Locate the cell with the specified text and output its [x, y] center coordinate. 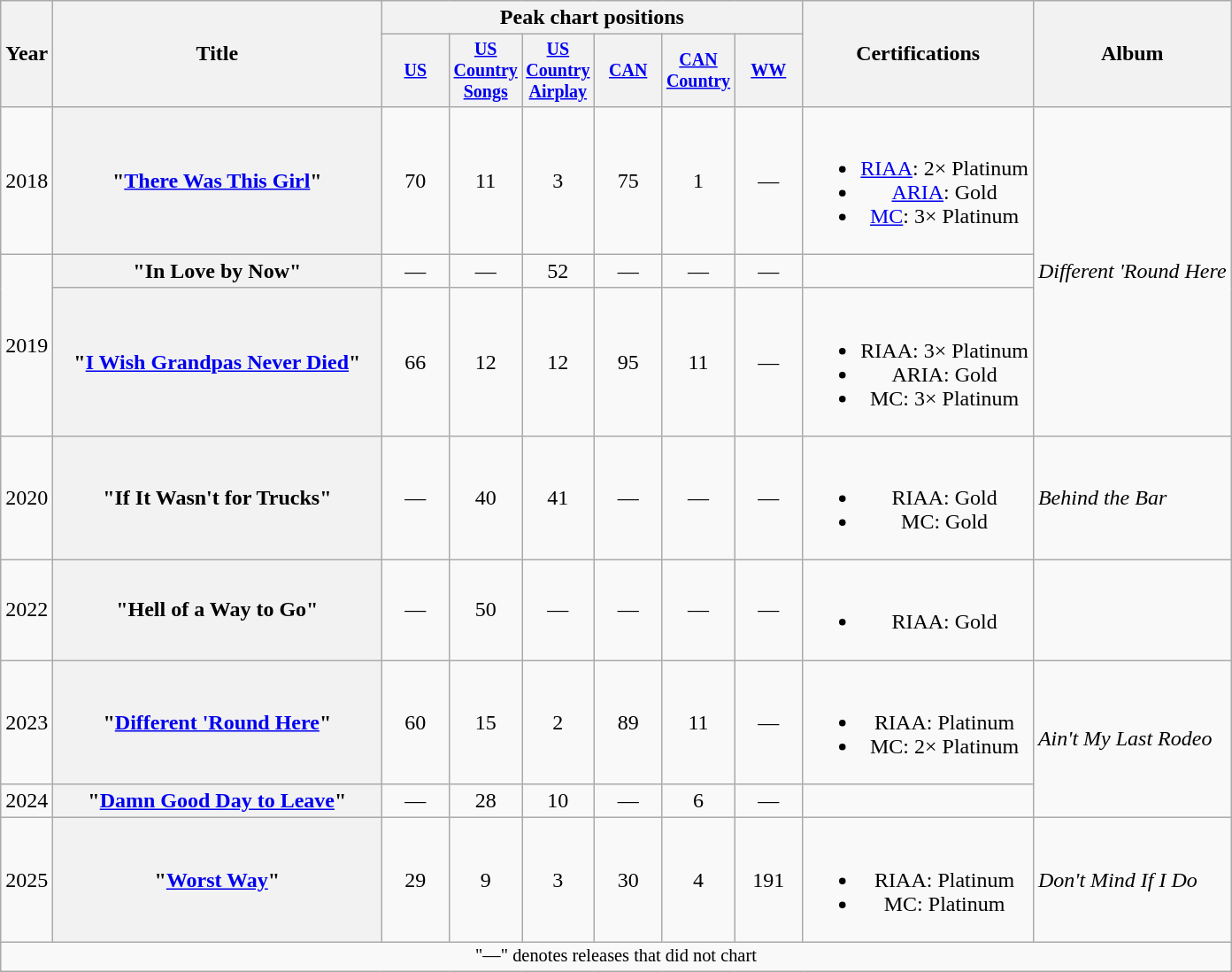
2018 [27, 181]
Don't Mind If I Do [1132, 880]
15 [486, 722]
CAN Country [698, 71]
2020 [27, 498]
Certifications [919, 54]
75 [628, 181]
2019 [27, 345]
"—" denotes releases that did not chart [616, 957]
RIAA: PlatinumMC: Platinum [919, 880]
10 [558, 801]
"Different 'Round Here" [218, 722]
"Worst Way" [218, 880]
2025 [27, 880]
1 [698, 181]
US [416, 71]
RIAA: 3× PlatinumARIA: GoldMC: 3× Platinum [919, 361]
60 [416, 722]
Year [27, 54]
"If It Wasn't for Trucks" [218, 498]
52 [558, 271]
WW [768, 71]
2023 [27, 722]
"Hell of a Way to Go" [218, 611]
40 [486, 498]
66 [416, 361]
CAN [628, 71]
"Damn Good Day to Leave" [218, 801]
RIAA: Gold [919, 611]
70 [416, 181]
"I Wish Grandpas Never Died" [218, 361]
4 [698, 880]
Peak chart positions [592, 18]
"In Love by Now" [218, 271]
50 [486, 611]
41 [558, 498]
"There Was This Girl" [218, 181]
28 [486, 801]
Album [1132, 54]
Title [218, 54]
US Country Songs [486, 71]
RIAA: 2× PlatinumARIA: GoldMC: 3× Platinum [919, 181]
RIAA: PlatinumMC: 2× Platinum [919, 722]
29 [416, 880]
89 [628, 722]
30 [628, 880]
Ain't My Last Rodeo [1132, 739]
Different 'Round Here [1132, 271]
191 [768, 880]
6 [698, 801]
RIAA: GoldMC: Gold [919, 498]
9 [486, 880]
US Country Airplay [558, 71]
2022 [27, 611]
95 [628, 361]
2024 [27, 801]
Behind the Bar [1132, 498]
2 [558, 722]
